Extract the (X, Y) coordinate from the center of the cell holding the provided text.  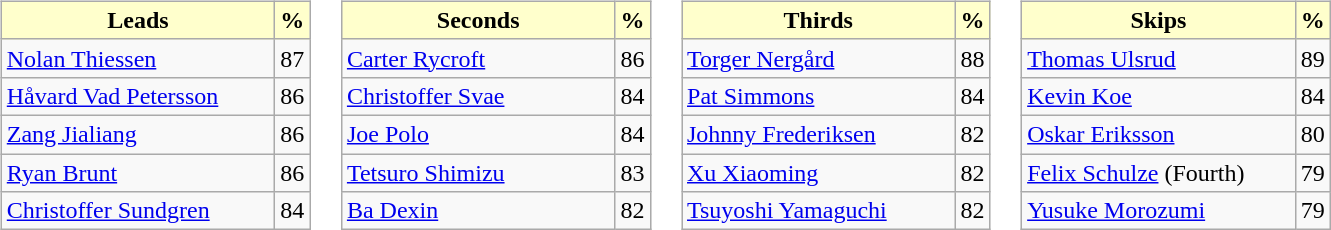
Ryan Brunt (138, 173)
Carter Rycroft (478, 58)
Ba Dexin (478, 211)
88 (972, 58)
Christoffer Sundgren (138, 211)
87 (292, 58)
Seconds (478, 20)
Thirds (819, 20)
Kevin Koe (1159, 96)
Leads (138, 20)
Tsuyoshi Yamaguchi (819, 211)
Christoffer Svae (478, 96)
Pat Simmons (819, 96)
Thomas Ulsrud (1159, 58)
Felix Schulze (Fourth) (1159, 173)
89 (1312, 58)
Nolan Thiessen (138, 58)
Skips (1159, 20)
Joe Polo (478, 134)
83 (632, 173)
Yusuke Morozumi (1159, 211)
Zang Jialiang (138, 134)
Oskar Eriksson (1159, 134)
Håvard Vad Petersson (138, 96)
Johnny Frederiksen (819, 134)
Xu Xiaoming (819, 173)
80 (1312, 134)
Torger Nergård (819, 58)
Tetsuro Shimizu (478, 173)
